Scan for the cell matching the given text and deliver its (x, y) coordinate at center. 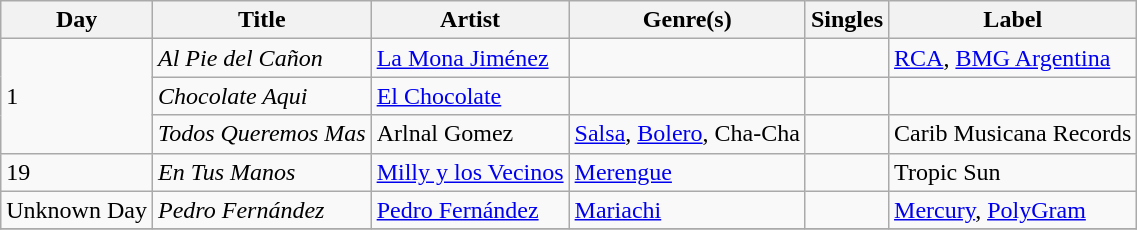
Carib Musicana Records (1013, 134)
Mariachi (687, 210)
Title (262, 20)
Al Pie del Cañon (262, 58)
El Chocolate (470, 96)
Genre(s) (687, 20)
Unknown Day (77, 210)
1 (77, 96)
19 (77, 172)
Salsa, Bolero, Cha-Cha (687, 134)
Todos Queremos Mas (262, 134)
Merengue (687, 172)
Milly y los Vecinos (470, 172)
La Mona Jiménez (470, 58)
Tropic Sun (1013, 172)
Chocolate Aqui (262, 96)
Mercury, PolyGram (1013, 210)
Label (1013, 20)
En Tus Manos (262, 172)
Arlnal Gomez (470, 134)
Singles (846, 20)
Day (77, 20)
RCA, BMG Argentina (1013, 58)
Artist (470, 20)
